Identify which cell holds the provided text, then report its (x, y) central coordinate. 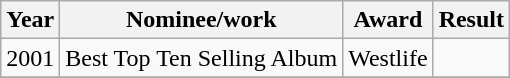
Nominee/work (202, 20)
Award (388, 20)
Best Top Ten Selling Album (202, 58)
2001 (30, 58)
Westlife (388, 58)
Result (471, 20)
Year (30, 20)
